Locate the cell with the specified text and output its [X, Y] center coordinate. 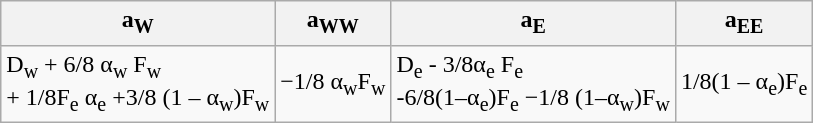
Dw + 6/8 αw Fw+ 1/8Fe αe +3/8 (1 – αw)Fw [138, 84]
−1/8 αwFw [333, 84]
aWW [333, 23]
aE [533, 23]
aW [138, 23]
aEE [744, 23]
1/8(1 – αe)Fe [744, 84]
De - 3/8αe Fe-6/8(1–αe)Fe −1/8 (1–αw)Fw [533, 84]
